From the cell containing the given text, extract its center point as (x, y) coordinate. 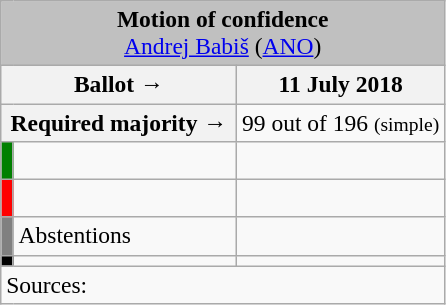
Sources: (223, 285)
Required majority → (119, 122)
Abstentions (125, 236)
Motion of confidenceAndrej Babiš (ANO) (223, 32)
Ballot → (119, 84)
11 July 2018 (341, 84)
99 out of 196 (simple) (341, 122)
